From the cell containing the given text, extract its center point as (x, y) coordinate. 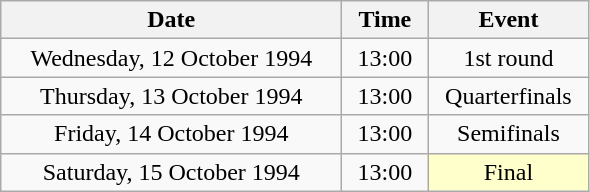
Time (385, 20)
Quarterfinals (508, 96)
Wednesday, 12 October 1994 (172, 58)
1st round (508, 58)
Semifinals (508, 134)
Thursday, 13 October 1994 (172, 96)
Event (508, 20)
Final (508, 172)
Date (172, 20)
Friday, 14 October 1994 (172, 134)
Saturday, 15 October 1994 (172, 172)
